Return [X, Y] of the center of cell containing provided text 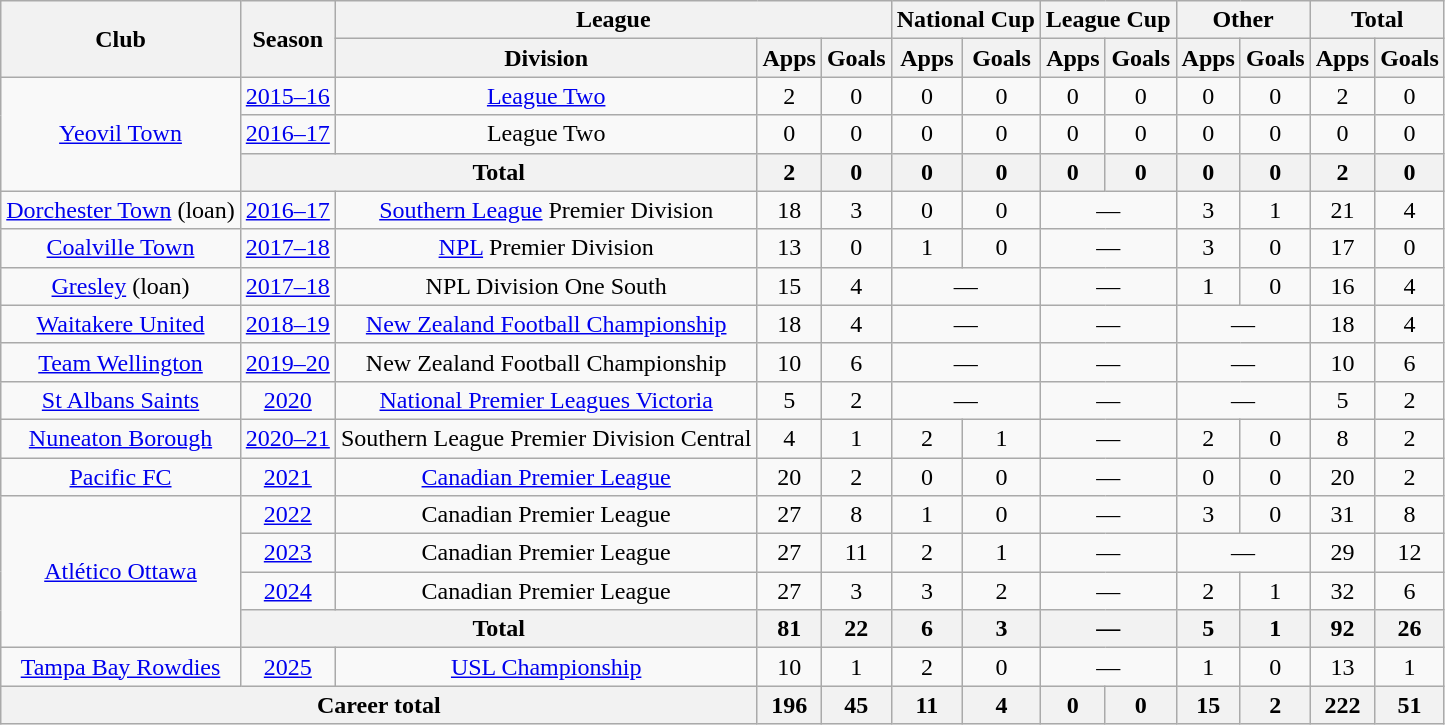
NPL Premier Division [546, 248]
2018–19 [288, 324]
Career total [379, 705]
81 [789, 629]
Pacific FC [121, 477]
National Cup [966, 20]
2020–21 [288, 438]
16 [1342, 286]
Atlético Ottawa [121, 572]
NPL Division One South [546, 286]
2024 [288, 591]
Waitakere United [121, 324]
222 [1342, 705]
31 [1342, 515]
92 [1342, 629]
2021 [288, 477]
2025 [288, 667]
Nuneaton Borough [121, 438]
St Albans Saints [121, 400]
26 [1410, 629]
22 [856, 629]
Southern League Premier Division [546, 210]
21 [1342, 210]
Gresley (loan) [121, 286]
17 [1342, 248]
32 [1342, 591]
Team Wellington [121, 362]
45 [856, 705]
Season [288, 39]
Southern League Premier Division Central [546, 438]
Other [1243, 20]
2022 [288, 515]
2023 [288, 553]
Yeovil Town [121, 134]
National Premier Leagues Victoria [546, 400]
Division [546, 58]
2015–16 [288, 96]
League [613, 20]
51 [1410, 705]
Coalville Town [121, 248]
29 [1342, 553]
2020 [288, 400]
League Cup [1108, 20]
Tampa Bay Rowdies [121, 667]
12 [1410, 553]
Dorchester Town (loan) [121, 210]
Club [121, 39]
2019–20 [288, 362]
196 [789, 705]
USL Championship [546, 667]
